Extract the [X, Y] coordinate from the center of the cell holding the provided text.  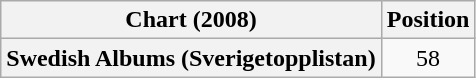
Chart (2008) [191, 20]
58 [428, 58]
Position [428, 20]
Swedish Albums (Sverigetopplistan) [191, 58]
